Locate the cell with the specified text and output its [x, y] center coordinate. 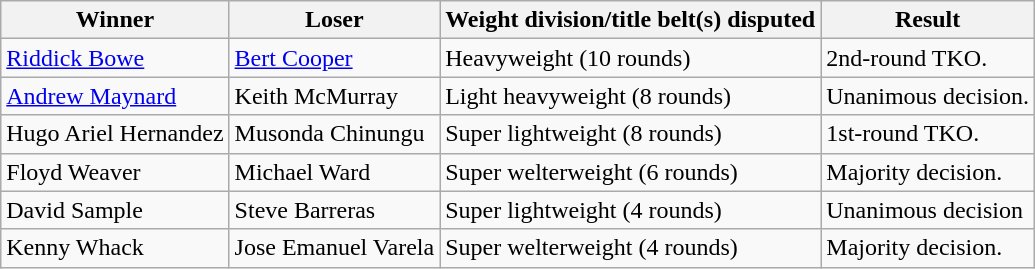
Result [928, 20]
Musonda Chinungu [334, 134]
Floyd Weaver [115, 172]
1st-round TKO. [928, 134]
David Sample [115, 210]
Jose Emanuel Varela [334, 248]
Loser [334, 20]
Michael Ward [334, 172]
Light heavyweight (8 rounds) [630, 96]
Keith McMurray [334, 96]
Heavyweight (10 rounds) [630, 58]
Andrew Maynard [115, 96]
Super welterweight (4 rounds) [630, 248]
Riddick Bowe [115, 58]
Kenny Whack [115, 248]
Super lightweight (8 rounds) [630, 134]
Weight division/title belt(s) disputed [630, 20]
Bert Cooper [334, 58]
Super welterweight (6 rounds) [630, 172]
Steve Barreras [334, 210]
Hugo Ariel Hernandez [115, 134]
2nd-round TKO. [928, 58]
Unanimous decision [928, 210]
Winner [115, 20]
Unanimous decision. [928, 96]
Super lightweight (4 rounds) [630, 210]
